Provide the (X, Y) coordinate of the cell's center where the given text is located.  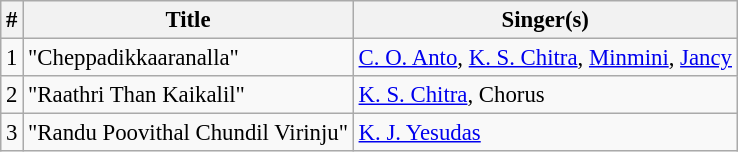
"Raathri Than Kaikalil" (188, 95)
K. S. Chitra, Chorus (545, 95)
"Randu Poovithal Chundil Virinju" (188, 133)
1 (12, 58)
3 (12, 133)
2 (12, 95)
K. J. Yesudas (545, 133)
C. O. Anto, K. S. Chitra, Minmini, Jancy (545, 58)
"Cheppadikkaaranalla" (188, 58)
# (12, 20)
Title (188, 20)
Singer(s) (545, 20)
